Scan for the cell matching the given text and deliver its [X, Y] coordinate at center. 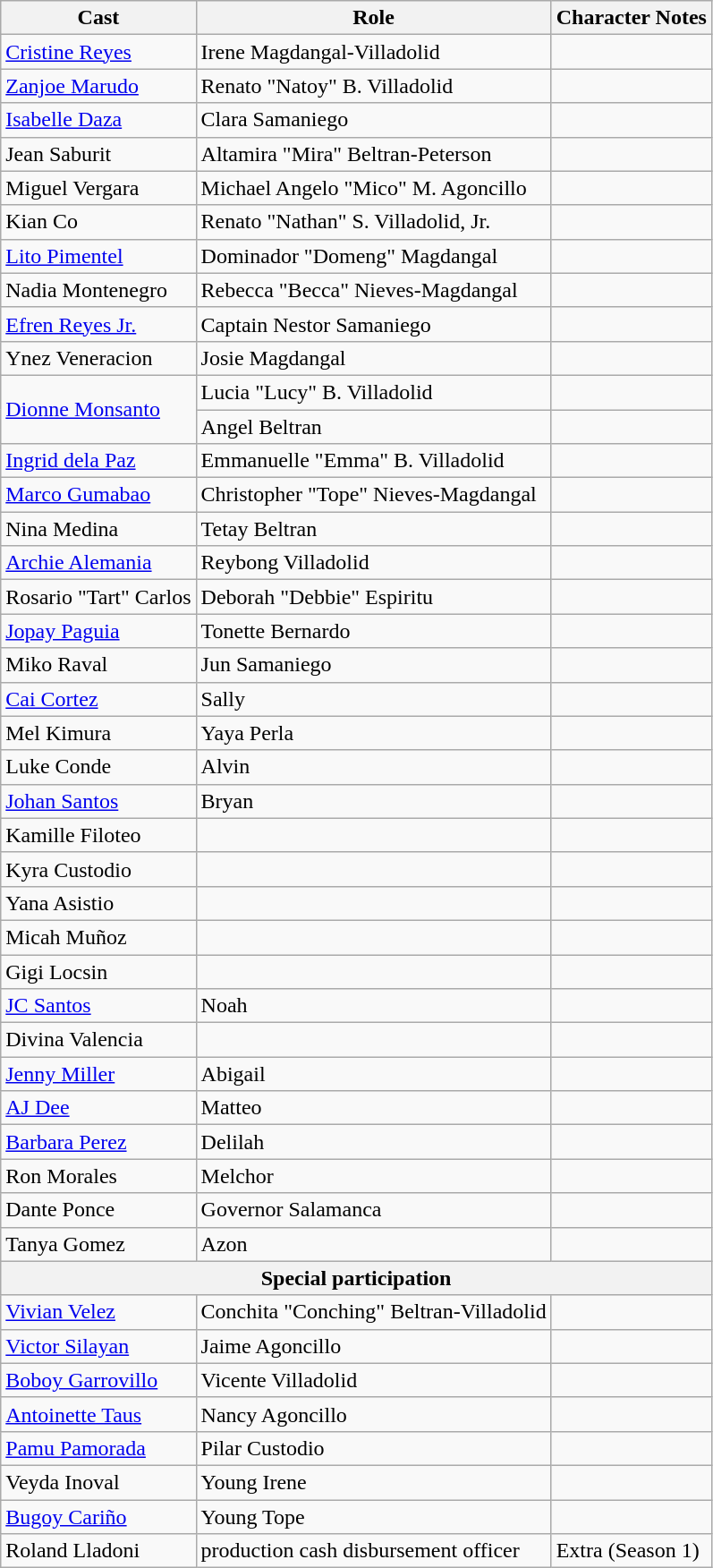
Kyra Custodio [98, 869]
Efren Reyes Jr. [98, 324]
Luke Conde [98, 767]
Rebecca "Becca" Nieves-Magdangal [374, 290]
Jun Samaniego [374, 665]
Ingrid dela Paz [98, 461]
Vicente Villadolid [374, 1380]
Sally [374, 699]
Tonette Bernardo [374, 631]
Yana Asistio [98, 903]
Nancy Agoncillo [374, 1414]
Ron Morales [98, 1176]
Renato "Nathan" S. Villadolid, Jr. [374, 222]
Jean Saburit [98, 154]
Dominador "Domeng" Magdangal [374, 256]
Pamu Pamorada [98, 1448]
Cai Cortez [98, 699]
Alvin [374, 767]
Young Irene [374, 1482]
Extra (Season 1) [632, 1551]
production cash disbursement officer [374, 1551]
Deborah "Debbie" Espiritu [374, 597]
Boboy Garrovillo [98, 1380]
Tanya Gomez [98, 1244]
Dionne Monsanto [98, 409]
Role [374, 18]
Miguel Vergara [98, 188]
Abigail [374, 1074]
Angel Beltran [374, 427]
Cast [98, 18]
Governor Salamanca [374, 1210]
Pilar Custodio [374, 1448]
Emmanuelle "Emma" B. Villadolid [374, 461]
Captain Nestor Samaniego [374, 324]
Isabelle Daza [98, 120]
Johan Santos [98, 801]
Bryan [374, 801]
Melchor [374, 1176]
Michael Angelo "Mico" M. Agoncillo [374, 188]
Josie Magdangal [374, 358]
Archie Alemania [98, 563]
Jopay Paguia [98, 631]
Nadia Montenegro [98, 290]
Bugoy Cariño [98, 1517]
Delilah [374, 1142]
Zanjoe Marudo [98, 86]
Barbara Perez [98, 1142]
Rosario "Tart" Carlos [98, 597]
Mel Kimura [98, 733]
Gigi Locsin [98, 971]
Roland Lladoni [98, 1551]
Victor Silayan [98, 1346]
Jenny Miller [98, 1074]
Divina Valencia [98, 1040]
Altamira "Mira" Beltran-Peterson [374, 154]
AJ Dee [98, 1108]
Yaya Perla [374, 733]
Lucia "Lucy" B. Villadolid [374, 392]
Character Notes [632, 18]
Renato "Natoy" B. Villadolid [374, 86]
Ynez Veneracion [98, 358]
Jaime Agoncillo [374, 1346]
Clara Samaniego [374, 120]
Kamille Filoteo [98, 835]
Azon [374, 1244]
Miko Raval [98, 665]
Marco Gumabao [98, 495]
Noah [374, 1006]
Kian Co [98, 222]
Christopher "Tope" Nieves-Magdangal [374, 495]
Lito Pimentel [98, 256]
Conchita "Conching" Beltran-Villadolid [374, 1312]
Cristine Reyes [98, 52]
Antoinette Taus [98, 1414]
Special participation [356, 1278]
Veyda Inoval [98, 1482]
JC Santos [98, 1006]
Irene Magdangal-Villadolid [374, 52]
Young Tope [374, 1517]
Nina Medina [98, 529]
Micah Muñoz [98, 937]
Tetay Beltran [374, 529]
Vivian Velez [98, 1312]
Reybong Villadolid [374, 563]
Dante Ponce [98, 1210]
Matteo [374, 1108]
